Return (x, y) of the center of cell containing provided text 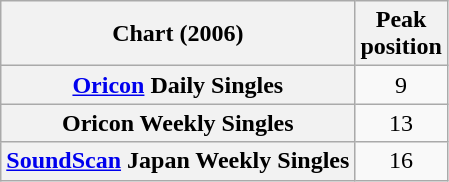
Oricon Daily Singles (178, 85)
Chart (2006) (178, 34)
9 (401, 85)
Oricon Weekly Singles (178, 123)
13 (401, 123)
16 (401, 161)
SoundScan Japan Weekly Singles (178, 161)
Peakposition (401, 34)
